Detect which cell encompasses the target text, then output its (x, y) center coordinate. 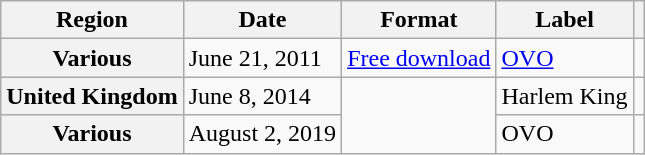
Harlem King (564, 96)
August 2, 2019 (262, 134)
June 21, 2011 (262, 58)
Region (92, 20)
United Kingdom (92, 96)
June 8, 2014 (262, 96)
Date (262, 20)
Free download (419, 58)
Label (564, 20)
Format (419, 20)
